Detect which cell encompasses the target text, then output its (x, y) center coordinate. 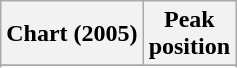
Peakposition (189, 34)
Chart (2005) (72, 34)
